Find where the given text appears and provide that cell's center as (X, Y) coordinate. 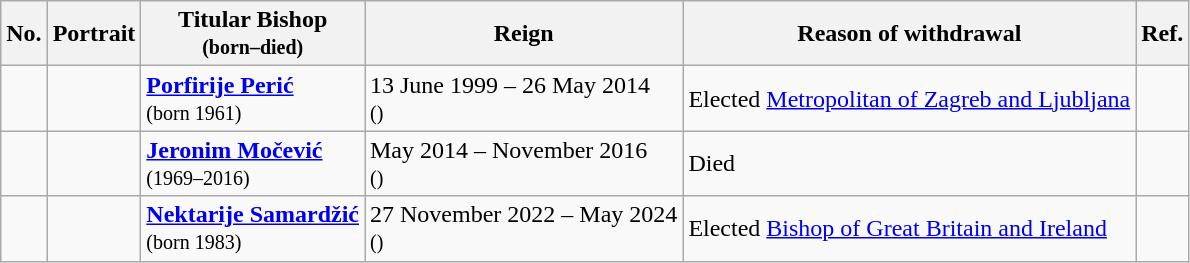
13 June 1999 – 26 May 2014() (523, 98)
Reason of withdrawal (910, 34)
Elected Bishop of Great Britain and Ireland (910, 228)
Portrait (94, 34)
Jeronim Močević(1969–2016) (253, 164)
Died (910, 164)
May 2014 – November 2016() (523, 164)
Elected Metropolitan of Zagreb and Ljubljana (910, 98)
Reign (523, 34)
No. (24, 34)
Ref. (1162, 34)
Titular Bishop(born–died) (253, 34)
27 November 2022 – May 2024() (523, 228)
Nektarije Samardžić(born 1983) (253, 228)
Porfirije Perić(born 1961) (253, 98)
